Detect which cell encompasses the target text, then output its [x, y] center coordinate. 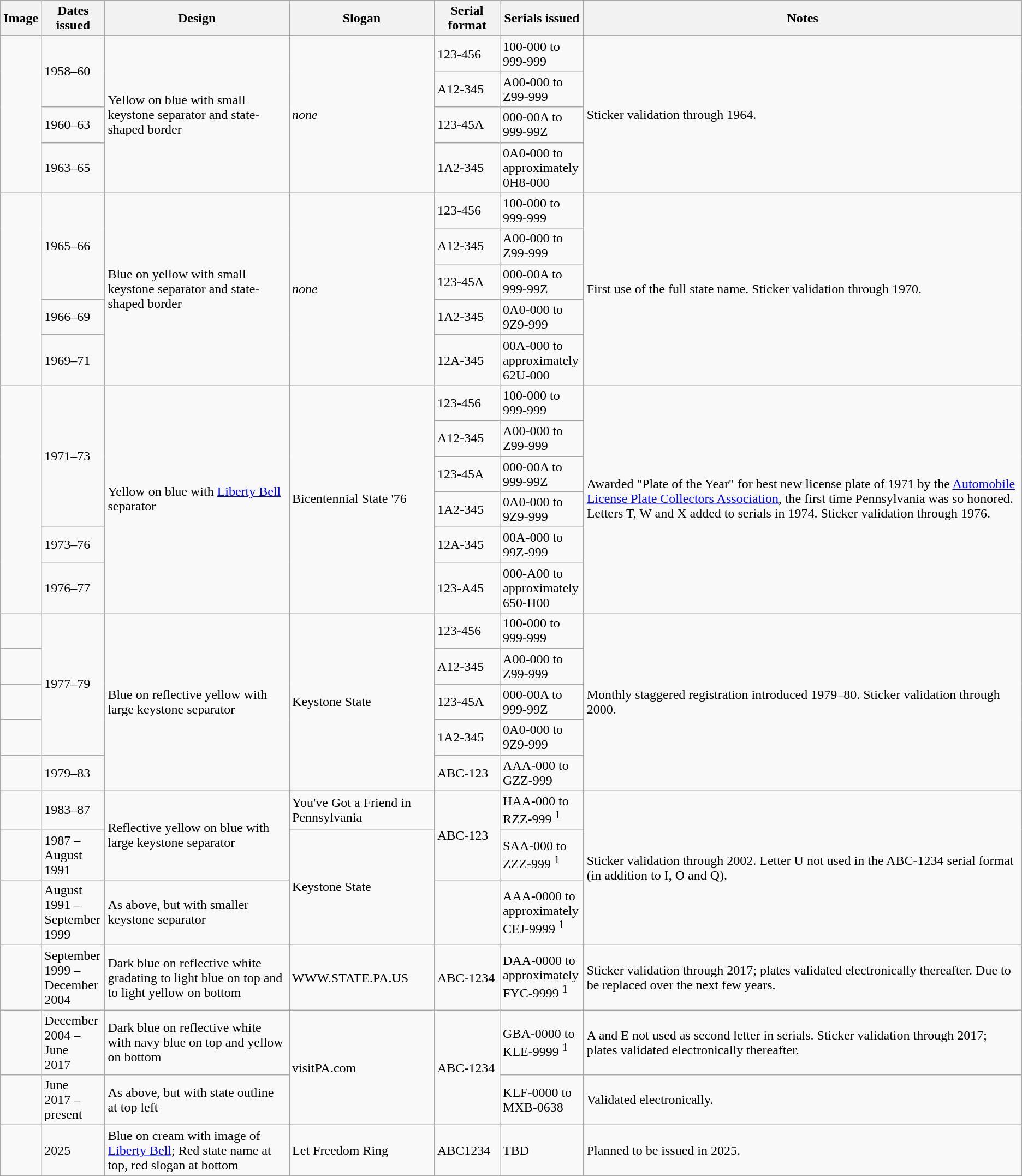
DAA-0000 to approximately FYC-9999 1 [542, 977]
Sticker validation through 2002. Letter U not used in the ABC-1234 serial format (in addition to I, O and Q). [803, 868]
Blue on reflective yellow with large keystone separator [197, 702]
0A0-000 to approximately 0H8-000 [542, 168]
First use of the full state name. Sticker validation through 1970. [803, 289]
GBA-0000 to KLE-9999 1 [542, 1043]
KLF-0000 to MXB-0638 [542, 1100]
1958–60 [73, 72]
August 1991 – September 1999 [73, 913]
WWW.STATE.PA.US [362, 977]
A and E not used as second letter in serials. Sticker validation through 2017; plates validated electronically thereafter. [803, 1043]
1977–79 [73, 684]
2025 [73, 1150]
Blue on yellow with small keystone separator and state-shaped border [197, 289]
You've Got a Friend in Pennsylvania [362, 810]
June 2017 – present [73, 1100]
December 2004 – June2017 [73, 1043]
visitPA.com [362, 1068]
Sticker validation through 1964. [803, 115]
Planned to be issued in 2025. [803, 1150]
AAA-000 to GZZ-999 [542, 773]
Notes [803, 19]
September 1999 – December 2004 [73, 977]
1987 – August 1991 [73, 855]
Sticker validation through 2017; plates validated electronically thereafter. Due to be replaced over the next few years. [803, 977]
As above, but with smaller keystone separator [197, 913]
1969–71 [73, 360]
ABC1234 [467, 1150]
123-A45 [467, 588]
1979–83 [73, 773]
Reflective yellow on blue with large keystone separator [197, 835]
Serial format [467, 19]
As above, but with state outline at top left [197, 1100]
HAA-000 to RZZ-999 1 [542, 810]
1971–73 [73, 456]
00A-000 to approximately 62U-000 [542, 360]
Yellow on blue with small keystone separator and state-shaped border [197, 115]
Dark blue on reflective white with navy blue on top and yellow on bottom [197, 1043]
000-A00 to approximately 650-H00 [542, 588]
Image [21, 19]
1976–77 [73, 588]
1983–87 [73, 810]
Serials issued [542, 19]
Let Freedom Ring [362, 1150]
00A-000 to 99Z-999 [542, 545]
1963–65 [73, 168]
1965–66 [73, 246]
Blue on cream with image of Liberty Bell; Red state name at top, red slogan at bottom [197, 1150]
Slogan [362, 19]
Monthly staggered registration introduced 1979–80. Sticker validation through 2000. [803, 702]
Validated electronically. [803, 1100]
1966–69 [73, 317]
Bicentennial State '76 [362, 499]
1960–63 [73, 124]
Dates issued [73, 19]
Dark blue on reflective white gradating to light blue on top and to light yellow on bottom [197, 977]
TBD [542, 1150]
1973–76 [73, 545]
Design [197, 19]
AAA-0000 to approximately CEJ-9999 1 [542, 913]
Yellow on blue with Liberty Bell separator [197, 499]
SAA-000 to ZZZ-999 1 [542, 855]
